From the cell containing the given text, extract its center point as [X, Y] coordinate. 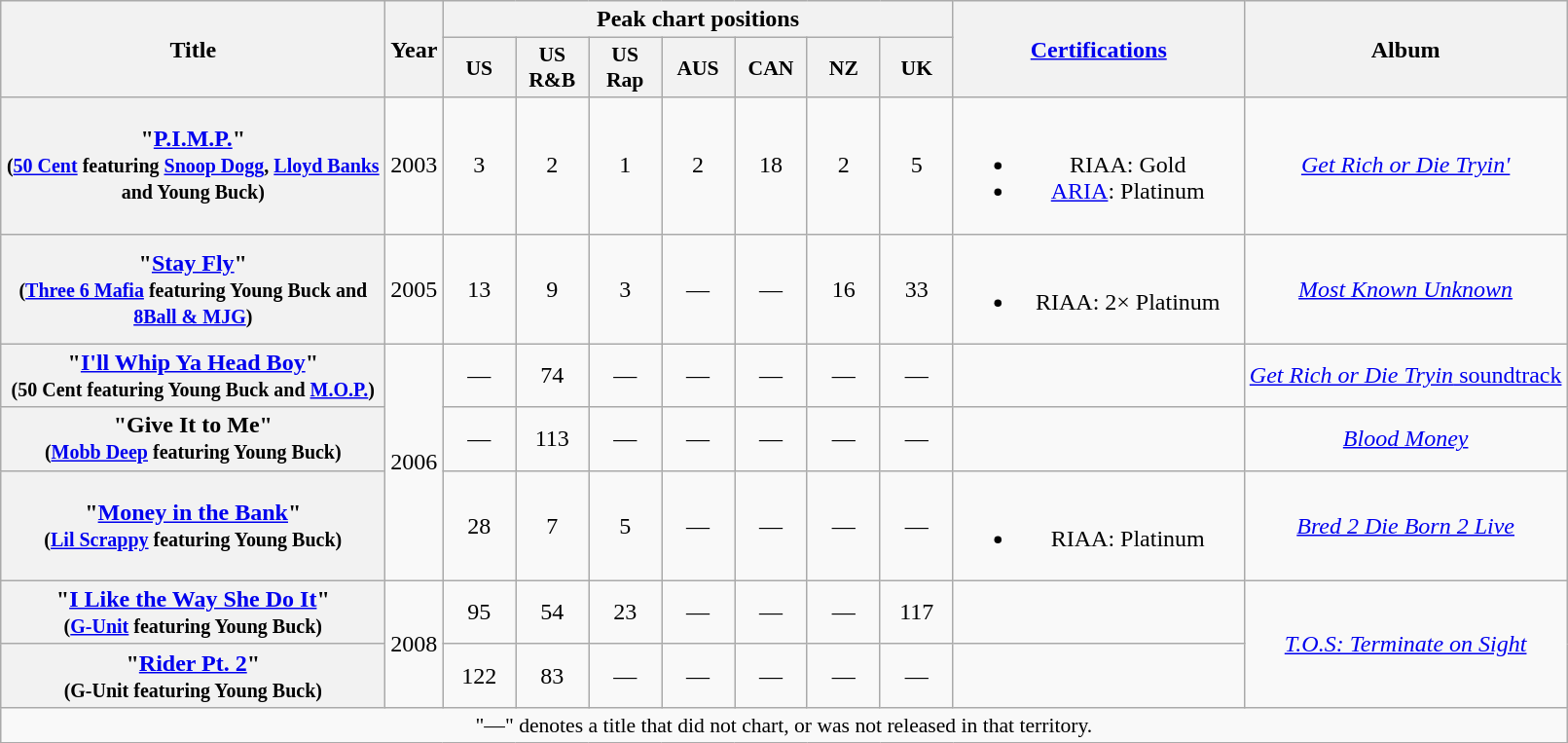
US [479, 68]
2008 [415, 644]
"—" denotes a title that did not chart, or was not released in that territory. [784, 724]
74 [553, 376]
Most Known Unknown [1405, 288]
Year [415, 49]
2005 [415, 288]
113 [553, 438]
7 [553, 526]
Certifications [1098, 49]
95 [479, 612]
54 [553, 612]
Get Rich or Die Tryin' [1405, 166]
"Give It to Me"(Mobb Deep featuring Young Buck) [193, 438]
T.O.S: Terminate on Sight [1405, 644]
"P.I.M.P."(50 Cent featuring Snoop Dogg, Lloyd Banks and Young Buck) [193, 166]
RIAA: Platinum [1098, 526]
28 [479, 526]
RIAA: 2× Platinum [1098, 288]
23 [625, 612]
USR&B [553, 68]
18 [771, 166]
RIAA: GoldARIA: Platinum [1098, 166]
AUS [699, 68]
Blood Money [1405, 438]
"Rider Pt. 2"(G-Unit featuring Young Buck) [193, 676]
33 [917, 288]
"Money in the Bank"(Lil Scrappy featuring Young Buck) [193, 526]
83 [553, 676]
13 [479, 288]
USRap [625, 68]
UK [917, 68]
"Stay Fly"(Three 6 Mafia featuring Young Buck and 8Ball & MJG) [193, 288]
Title [193, 49]
2003 [415, 166]
1 [625, 166]
CAN [771, 68]
"I'll Whip Ya Head Boy"(50 Cent featuring Young Buck and M.O.P.) [193, 376]
"I Like the Way She Do It"(G-Unit featuring Young Buck) [193, 612]
122 [479, 676]
Bred 2 Die Born 2 Live [1405, 526]
NZ [843, 68]
117 [917, 612]
Album [1405, 49]
Get Rich or Die Tryin soundtrack [1405, 376]
16 [843, 288]
Peak chart positions [698, 19]
9 [553, 288]
2006 [415, 462]
